Output the [x, y] coordinate of the center of the cell containing the given text.  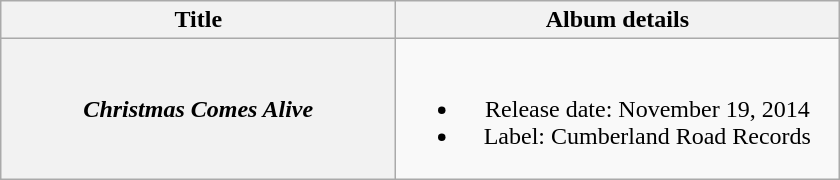
Release date: November 19, 2014Label: Cumberland Road Records [618, 109]
Christmas Comes Alive [198, 109]
Title [198, 20]
Album details [618, 20]
